Output the (X, Y) coordinate of the center of the cell containing the given text.  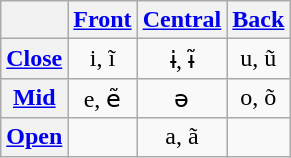
Open (34, 137)
a, ã (182, 137)
e, ẽ (102, 98)
i, ĩ (102, 59)
Central (182, 20)
ə (182, 98)
Back (258, 20)
Front (102, 20)
Mid (34, 98)
o, õ (258, 98)
ɨ, ɨ̃ (182, 59)
u, ũ (258, 59)
Close (34, 59)
